Detect which cell encompasses the target text, then output its (x, y) center coordinate. 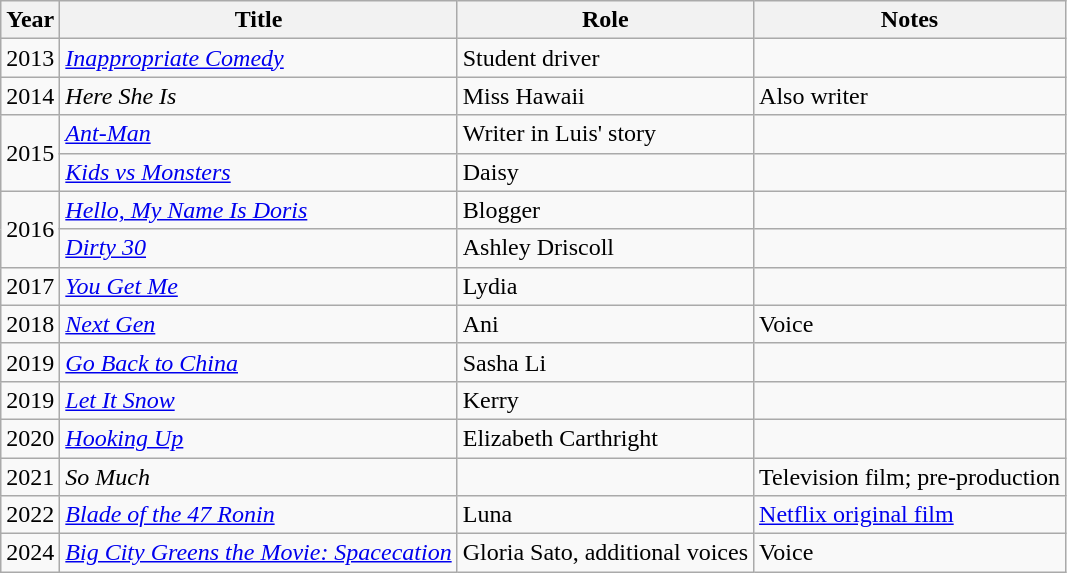
2022 (30, 515)
So Much (258, 477)
Dirty 30 (258, 248)
2020 (30, 438)
2021 (30, 477)
2016 (30, 229)
Notes (910, 20)
Ani (605, 324)
Hello, My Name Is Doris (258, 210)
Year (30, 20)
Hooking Up (258, 438)
Inappropriate Comedy (258, 58)
Go Back to China (258, 362)
2014 (30, 96)
Blade of the 47 Ronin (258, 515)
Daisy (605, 172)
Lydia (605, 286)
Sasha Li (605, 362)
Let It Snow (258, 400)
2018 (30, 324)
Gloria Sato, additional voices (605, 553)
2024 (30, 553)
Television film; pre-production (910, 477)
Also writer (910, 96)
Ashley Driscoll (605, 248)
Title (258, 20)
Miss Hawaii (605, 96)
Blogger (605, 210)
Kerry (605, 400)
Student driver (605, 58)
2013 (30, 58)
Writer in Luis' story (605, 134)
2015 (30, 153)
Ant-Man (258, 134)
Here She Is (258, 96)
Kids vs Monsters (258, 172)
Role (605, 20)
You Get Me (258, 286)
2017 (30, 286)
Big City Greens the Movie: Spacecation (258, 553)
Elizabeth Carthright (605, 438)
Luna (605, 515)
Netflix original film (910, 515)
Next Gen (258, 324)
